Detect which cell encompasses the target text, then output its (x, y) center coordinate. 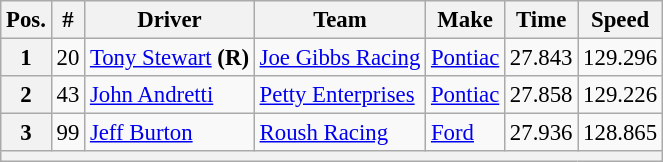
Roush Racing (340, 133)
Jeff Burton (170, 133)
John Andretti (170, 95)
Pos. (26, 20)
Ford (466, 133)
27.843 (542, 58)
129.296 (620, 58)
Speed (620, 20)
43 (68, 95)
20 (68, 58)
Time (542, 20)
1 (26, 58)
Tony Stewart (R) (170, 58)
# (68, 20)
128.865 (620, 133)
129.226 (620, 95)
2 (26, 95)
Driver (170, 20)
Joe Gibbs Racing (340, 58)
Petty Enterprises (340, 95)
99 (68, 133)
27.858 (542, 95)
Make (466, 20)
3 (26, 133)
Team (340, 20)
27.936 (542, 133)
